For the text-containing cell, return its midpoint in (x, y) coordinate format. 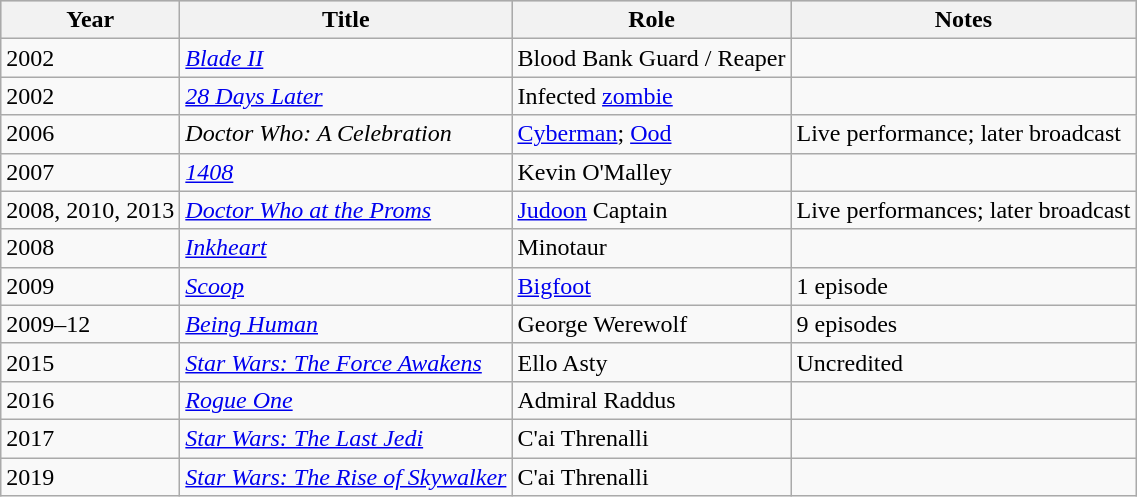
Role (652, 20)
Cyberman; Ood (652, 134)
Rogue One (346, 400)
28 Days Later (346, 96)
2007 (90, 172)
9 episodes (964, 324)
2008, 2010, 2013 (90, 210)
Scoop (346, 286)
Minotaur (652, 248)
Judoon Captain (652, 210)
Star Wars: The Rise of Skywalker (346, 477)
2009–12 (90, 324)
2016 (90, 400)
Notes (964, 20)
Admiral Raddus (652, 400)
2019 (90, 477)
2008 (90, 248)
Doctor Who at the Proms (346, 210)
Inkheart (346, 248)
Star Wars: The Last Jedi (346, 438)
Title (346, 20)
Live performance; later broadcast (964, 134)
Star Wars: The Force Awakens (346, 362)
Infected zombie (652, 96)
Uncredited (964, 362)
George Werewolf (652, 324)
Blood Bank Guard / Reaper (652, 58)
Live performances; later broadcast (964, 210)
2009 (90, 286)
Year (90, 20)
2015 (90, 362)
Being Human (346, 324)
Bigfoot (652, 286)
2017 (90, 438)
Blade II (346, 58)
1408 (346, 172)
1 episode (964, 286)
Kevin O'Malley (652, 172)
2006 (90, 134)
Ello Asty (652, 362)
Doctor Who: A Celebration (346, 134)
